For the text-containing cell, return its midpoint in (x, y) coordinate format. 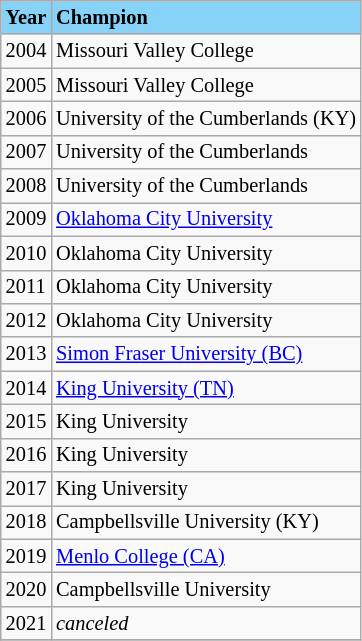
Campbellsville University (KY) (206, 522)
2007 (26, 152)
2009 (26, 219)
2004 (26, 51)
2014 (26, 388)
canceled (206, 623)
Simon Fraser University (BC) (206, 354)
2017 (26, 489)
Menlo College (CA) (206, 556)
2012 (26, 320)
2020 (26, 589)
Champion (206, 17)
Campbellsville University (206, 589)
2013 (26, 354)
2016 (26, 455)
2010 (26, 253)
2018 (26, 522)
University of the Cumberlands (KY) (206, 118)
2021 (26, 623)
2019 (26, 556)
King University (TN) (206, 388)
2015 (26, 421)
2008 (26, 186)
2011 (26, 287)
2006 (26, 118)
Year (26, 17)
2005 (26, 85)
